Extract the (x, y) coordinate from the center of the cell holding the provided text.  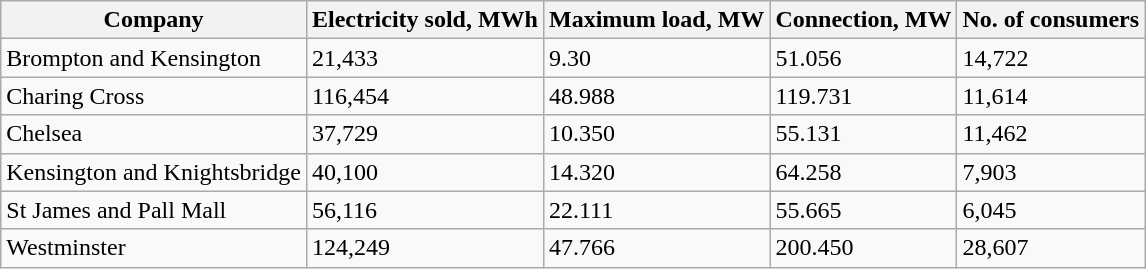
9.30 (656, 58)
Connection, MW (864, 20)
Kensington and Knightsbridge (154, 172)
Brompton and Kensington (154, 58)
56,116 (424, 210)
40,100 (424, 172)
22.111 (656, 210)
Company (154, 20)
Charing Cross (154, 96)
14,722 (1051, 58)
47.766 (656, 248)
21,433 (424, 58)
28,607 (1051, 248)
48.988 (656, 96)
64.258 (864, 172)
55.665 (864, 210)
55.131 (864, 134)
St James and Pall Mall (154, 210)
200.450 (864, 248)
37,729 (424, 134)
Electricity sold, MWh (424, 20)
Chelsea (154, 134)
Westminster (154, 248)
11,614 (1051, 96)
10.350 (656, 134)
7,903 (1051, 172)
51.056 (864, 58)
119.731 (864, 96)
6,045 (1051, 210)
116,454 (424, 96)
124,249 (424, 248)
11,462 (1051, 134)
No. of consumers (1051, 20)
Maximum load, MW (656, 20)
14.320 (656, 172)
